Return the (x, y) coordinate for the center point of the cell that contains the specified text.  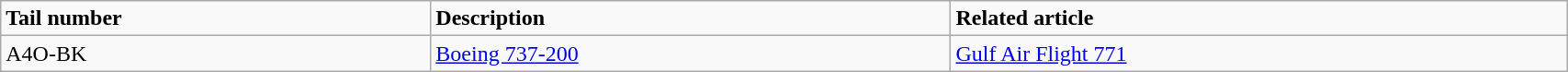
Description (691, 18)
Tail number (216, 18)
Boeing 737-200 (691, 54)
A4O-BK (216, 54)
Related article (1258, 18)
Gulf Air Flight 771 (1258, 54)
